Scan for the cell matching the given text and deliver its (x, y) coordinate at center. 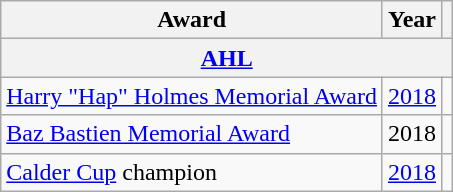
AHL (227, 58)
Baz Bastien Memorial Award (192, 134)
Award (192, 20)
Calder Cup champion (192, 172)
Year (412, 20)
Harry "Hap" Holmes Memorial Award (192, 96)
